Locate the cell with the specified text and output its [x, y] center coordinate. 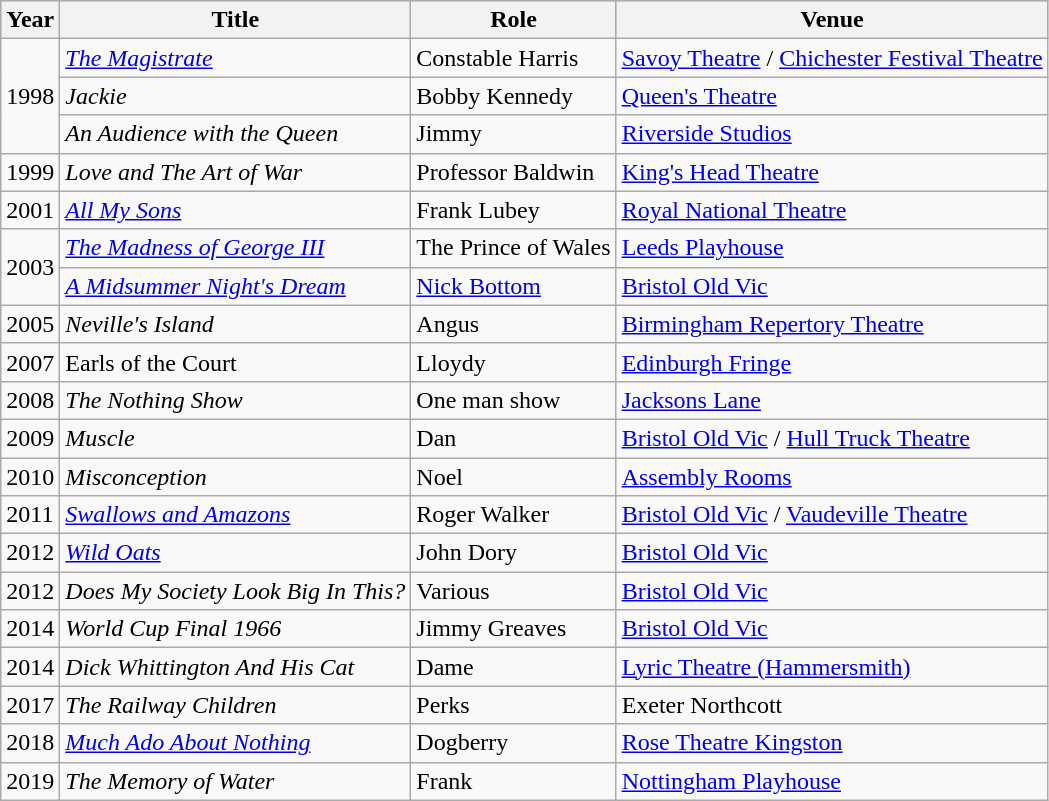
1998 [30, 96]
2001 [30, 210]
Much Ado About Nothing [236, 743]
One man show [514, 400]
Jackie [236, 96]
Jimmy Greaves [514, 629]
Noel [514, 477]
Perks [514, 705]
2007 [30, 362]
Title [236, 20]
Royal National Theatre [832, 210]
Bobby Kennedy [514, 96]
The Prince of Wales [514, 248]
Queen's Theatre [832, 96]
Love and The Art of War [236, 172]
Wild Oats [236, 553]
Dan [514, 438]
Nottingham Playhouse [832, 781]
Professor Baldwin [514, 172]
Swallows and Amazons [236, 515]
2008 [30, 400]
2017 [30, 705]
2005 [30, 324]
2011 [30, 515]
2010 [30, 477]
Venue [832, 20]
Dame [514, 667]
Year [30, 20]
Roger Walker [514, 515]
The Memory of Water [236, 781]
Frank Lubey [514, 210]
An Audience with the Queen [236, 134]
2018 [30, 743]
Exeter Northcott [832, 705]
Does My Society Look Big In This? [236, 591]
2009 [30, 438]
Jimmy [514, 134]
Birmingham Repertory Theatre [832, 324]
Neville's Island [236, 324]
Frank [514, 781]
Nick Bottom [514, 286]
Dogberry [514, 743]
Rose Theatre Kingston [832, 743]
Role [514, 20]
Misconception [236, 477]
Constable Harris [514, 58]
The Nothing Show [236, 400]
Leeds Playhouse [832, 248]
The Madness of George III [236, 248]
Muscle [236, 438]
2003 [30, 267]
Lloydy [514, 362]
2019 [30, 781]
John Dory [514, 553]
Various [514, 591]
All My Sons [236, 210]
Edinburgh Fringe [832, 362]
Earls of the Court [236, 362]
King's Head Theatre [832, 172]
Bristol Old Vic / Vaudeville Theatre [832, 515]
Riverside Studios [832, 134]
Assembly Rooms [832, 477]
World Cup Final 1966 [236, 629]
Jacksons Lane [832, 400]
1999 [30, 172]
Lyric Theatre (Hammersmith) [832, 667]
The Railway Children [236, 705]
Savoy Theatre / Chichester Festival Theatre [832, 58]
Dick Whittington And His Cat [236, 667]
Bristol Old Vic / Hull Truck Theatre [832, 438]
The Magistrate [236, 58]
A Midsummer Night's Dream [236, 286]
Angus [514, 324]
